Locate the cell with the specified text and output its [X, Y] center coordinate. 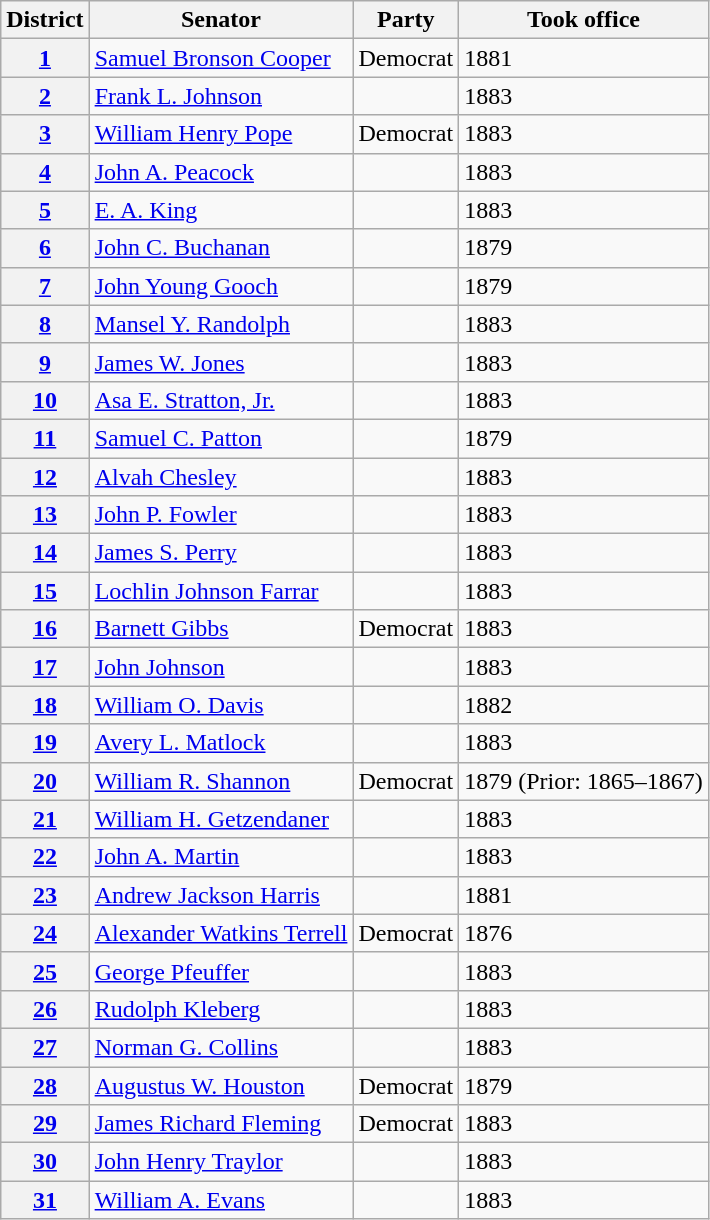
James S. Perry [221, 553]
William A. Evans [221, 1200]
1879 (Prior: 1865–1867) [584, 781]
22 [45, 857]
12 [45, 477]
Frank L. Johnson [221, 96]
Asa E. Stratton, Jr. [221, 400]
26 [45, 1009]
2 [45, 96]
William Henry Pope [221, 134]
1876 [584, 933]
Avery L. Matlock [221, 743]
8 [45, 324]
10 [45, 400]
16 [45, 629]
23 [45, 895]
Lochlin Johnson Farrar [221, 591]
James Richard Fleming [221, 1124]
15 [45, 591]
28 [45, 1085]
27 [45, 1047]
Augustus W. Houston [221, 1085]
William H. Getzendaner [221, 819]
Rudolph Kleberg [221, 1009]
Andrew Jackson Harris [221, 895]
John Henry Traylor [221, 1162]
Alvah Chesley [221, 477]
Norman G. Collins [221, 1047]
20 [45, 781]
Alexander Watkins Terrell [221, 933]
6 [45, 248]
31 [45, 1200]
Took office [584, 20]
William R. Shannon [221, 781]
John Johnson [221, 667]
Barnett Gibbs [221, 629]
7 [45, 286]
11 [45, 438]
1882 [584, 705]
3 [45, 134]
John Young Gooch [221, 286]
4 [45, 172]
E. A. King [221, 210]
Samuel Bronson Cooper [221, 58]
21 [45, 819]
Senator [221, 20]
George Pfeuffer [221, 971]
1 [45, 58]
18 [45, 705]
Party [406, 20]
13 [45, 515]
James W. Jones [221, 362]
19 [45, 743]
John A. Peacock [221, 172]
24 [45, 933]
John P. Fowler [221, 515]
30 [45, 1162]
William O. Davis [221, 705]
5 [45, 210]
17 [45, 667]
29 [45, 1124]
14 [45, 553]
John A. Martin [221, 857]
25 [45, 971]
John C. Buchanan [221, 248]
9 [45, 362]
Mansel Y. Randolph [221, 324]
Samuel C. Patton [221, 438]
District [45, 20]
